Return the (X, Y) coordinate for the center point of the cell that contains the specified text.  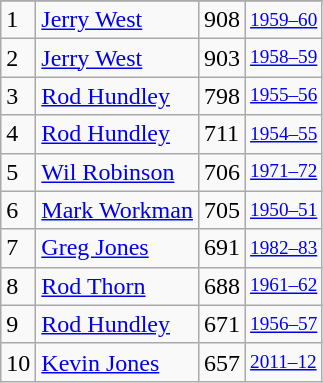
3 (18, 96)
908 (222, 20)
706 (222, 172)
671 (222, 324)
Kevin Jones (118, 362)
2 (18, 58)
1956–57 (284, 324)
1955–56 (284, 96)
711 (222, 134)
Wil Robinson (118, 172)
903 (222, 58)
657 (222, 362)
Greg Jones (118, 248)
1971–72 (284, 172)
1954–55 (284, 134)
1950–51 (284, 210)
1961–62 (284, 286)
Rod Thorn (118, 286)
688 (222, 286)
7 (18, 248)
1959–60 (284, 20)
1982–83 (284, 248)
9 (18, 324)
Mark Workman (118, 210)
1 (18, 20)
8 (18, 286)
4 (18, 134)
6 (18, 210)
705 (222, 210)
2011–12 (284, 362)
1958–59 (284, 58)
691 (222, 248)
798 (222, 96)
10 (18, 362)
5 (18, 172)
